Identify which cell holds the provided text, then report its (x, y) central coordinate. 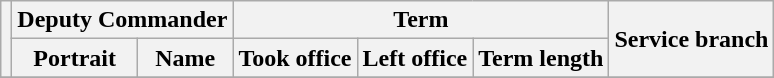
Service branch (692, 39)
Left office (415, 58)
Deputy Commander (122, 20)
Name (186, 58)
Portrait (75, 58)
Term (421, 20)
Term length (541, 58)
Took office (295, 58)
